Scan for the cell matching the given text and deliver its [x, y] coordinate at center. 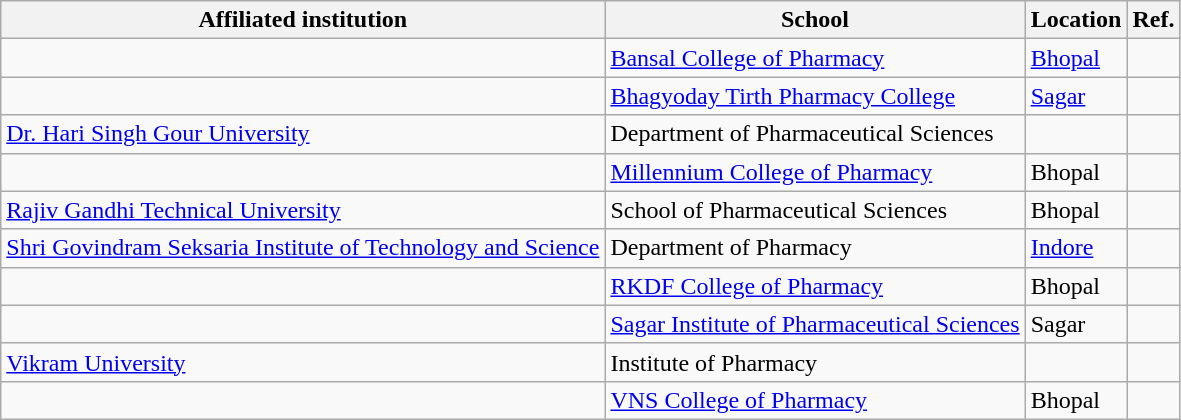
Rajiv Gandhi Technical University [303, 210]
Indore [1076, 248]
Vikram University [303, 362]
VNS College of Pharmacy [815, 400]
Bhagyoday Tirth Pharmacy College [815, 96]
RKDF College of Pharmacy [815, 286]
Department of Pharmacy [815, 248]
School of Pharmaceutical Sciences [815, 210]
Location [1076, 20]
School [815, 20]
Institute of Pharmacy [815, 362]
Ref. [1154, 20]
Millennium College of Pharmacy [815, 172]
Sagar Institute of Pharmaceutical Sciences [815, 324]
Bansal College of Pharmacy [815, 58]
Department of Pharmaceutical Sciences [815, 134]
Shri Govindram Seksaria Institute of Technology and Science [303, 248]
Dr. Hari Singh Gour University [303, 134]
Affiliated institution [303, 20]
